Search for the cell housing the specified text and yield its (X, Y) center coordinate. 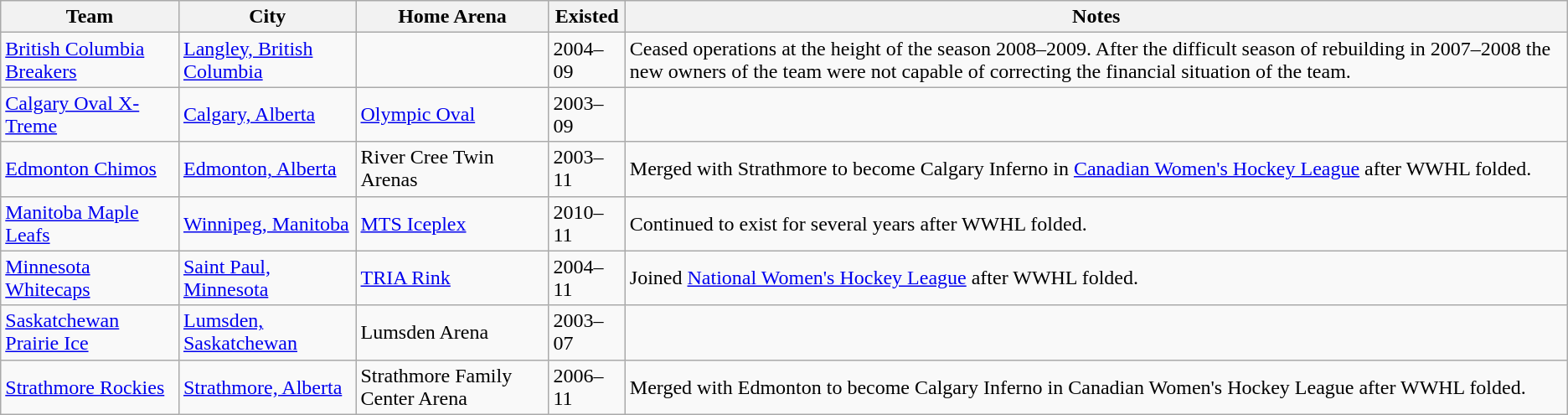
TRIA Rink (452, 278)
Saskatchewan Prairie Ice (90, 332)
Saint Paul, Minnesota (267, 278)
2010–11 (586, 223)
Edmonton Chimos (90, 169)
Calgary, Alberta (267, 114)
Strathmore Rockies (90, 387)
River Cree Twin Arenas (452, 169)
Joined National Women's Hockey League after WWHL folded. (1096, 278)
2004–09 (586, 60)
2003–11 (586, 169)
Merged with Edmonton to become Calgary Inferno in Canadian Women's Hockey League after WWHL folded. (1096, 387)
MTS Iceplex (452, 223)
Continued to exist for several years after WWHL folded. (1096, 223)
2006–11 (586, 387)
City (267, 17)
Lumsden Arena (452, 332)
Team (90, 17)
Langley, British Columbia (267, 60)
Home Arena (452, 17)
Olympic Oval (452, 114)
Existed (586, 17)
Manitoba Maple Leafs (90, 223)
Edmonton, Alberta (267, 169)
Minnesota Whitecaps (90, 278)
Lumsden, Saskatchewan (267, 332)
Calgary Oval X-Treme (90, 114)
Strathmore, Alberta (267, 387)
2003–09 (586, 114)
Winnipeg, Manitoba (267, 223)
Notes (1096, 17)
Strathmore Family Center Arena (452, 387)
2003–07 (586, 332)
2004–11 (586, 278)
Merged with Strathmore to become Calgary Inferno in Canadian Women's Hockey League after WWHL folded. (1096, 169)
British Columbia Breakers (90, 60)
